Output the [X, Y] coordinate of the center of the cell containing the given text.  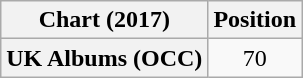
70 [255, 58]
Position [255, 20]
Chart (2017) [104, 20]
UK Albums (OCC) [104, 58]
